Return [x, y] of the center of cell containing provided text 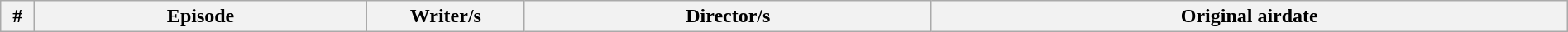
Writer/s [445, 16]
Original airdate [1249, 16]
# [18, 16]
Episode [200, 16]
Director/s [728, 16]
